Return [X, Y] of the center of cell containing provided text 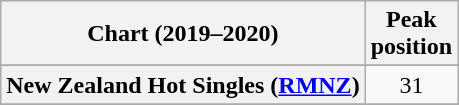
Chart (2019–2020) [183, 34]
31 [411, 85]
New Zealand Hot Singles (RMNZ) [183, 85]
Peakposition [411, 34]
